Extract the (x, y) coordinate from the center of the cell holding the provided text.  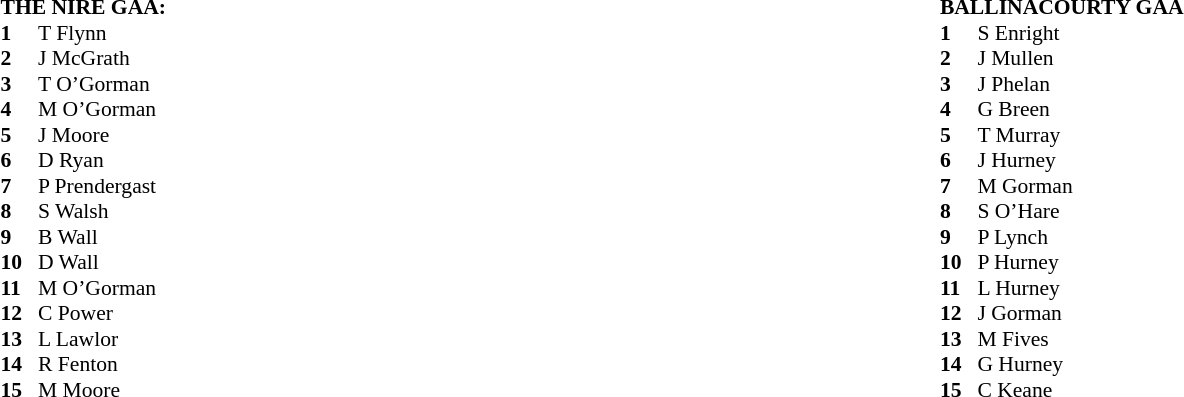
M Fives (1080, 339)
S Enright (1080, 33)
T Murray (1080, 135)
G Hurney (1080, 365)
P Prendergast (102, 186)
L Hurney (1080, 288)
T Flynn (102, 33)
J Mullen (1080, 59)
C Power (102, 313)
J Gorman (1080, 313)
S Walsh (102, 211)
J McGrath (102, 59)
D Ryan (102, 161)
P Lynch (1080, 237)
J Hurney (1080, 161)
G Breen (1080, 109)
M Gorman (1080, 186)
R Fenton (102, 365)
J Moore (102, 135)
L Lawlor (102, 339)
S O’Hare (1080, 211)
B Wall (102, 237)
J Phelan (1080, 84)
D Wall (102, 263)
T O’Gorman (102, 84)
P Hurney (1080, 263)
